From the cell containing the given text, extract its center point as [X, Y] coordinate. 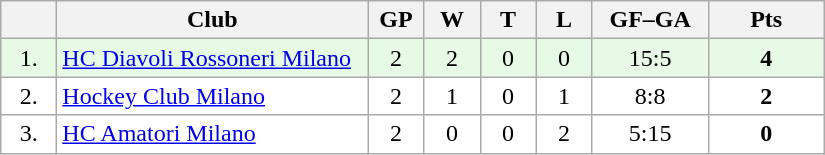
Pts [766, 20]
5:15 [650, 134]
HC Diavoli Rossoneri Milano [212, 58]
Club [212, 20]
1. [29, 58]
2. [29, 96]
GF–GA [650, 20]
Hockey Club Milano [212, 96]
T [508, 20]
4 [766, 58]
L [564, 20]
W [452, 20]
15:5 [650, 58]
GP [396, 20]
8:8 [650, 96]
3. [29, 134]
HC Amatori Milano [212, 134]
